Pinpoint the cell where the given text exists, returning its (X, Y) midpoint coordinate. 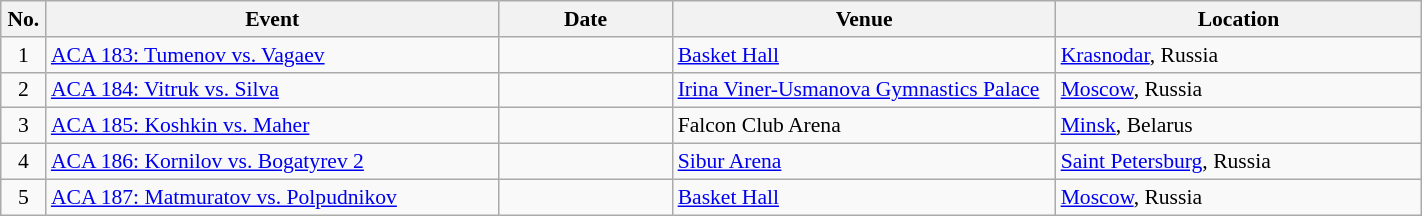
ACA 186: Kornilov vs. Bogatyrev 2 (272, 162)
ACA 183: Tumenov vs. Vagaev (272, 55)
Minsk, Belarus (1239, 126)
ACA 187: Matmuratov vs. Polpudnikov (272, 197)
5 (24, 197)
3 (24, 126)
Event (272, 19)
ACA 185: Koshkin vs. Maher (272, 126)
Falcon Club Arena (864, 126)
Irina Viner-Usmanova Gymnastics Palace (864, 90)
Sibur Arena (864, 162)
1 (24, 55)
No. (24, 19)
Date (586, 19)
Saint Petersburg, Russia (1239, 162)
Venue (864, 19)
ACA 184: Vitruk vs. Silva (272, 90)
Krasnodar, Russia (1239, 55)
2 (24, 90)
4 (24, 162)
Location (1239, 19)
